Search for the cell housing the specified text and yield its (X, Y) center coordinate. 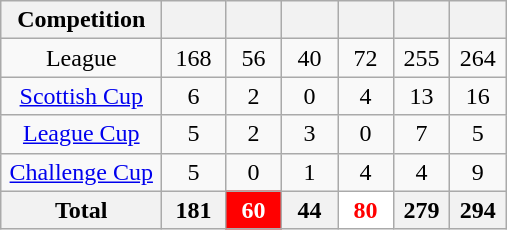
3 (309, 134)
168 (194, 58)
80 (366, 210)
Total (82, 210)
League (82, 58)
44 (309, 210)
Challenge Cup (82, 172)
League Cup (82, 134)
56 (253, 58)
264 (478, 58)
Scottish Cup (82, 96)
60 (253, 210)
Competition (82, 20)
181 (194, 210)
279 (422, 210)
40 (309, 58)
72 (366, 58)
1 (309, 172)
6 (194, 96)
294 (478, 210)
9 (478, 172)
7 (422, 134)
255 (422, 58)
13 (422, 96)
16 (478, 96)
